From the cell containing the given text, extract its center point as [X, Y] coordinate. 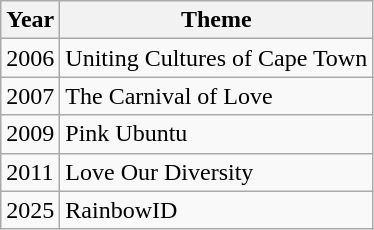
2009 [30, 134]
Year [30, 20]
The Carnival of Love [216, 96]
2011 [30, 172]
Uniting Cultures of Cape Town [216, 58]
Theme [216, 20]
Pink Ubuntu [216, 134]
2007 [30, 96]
RainbowID [216, 210]
Love Our Diversity [216, 172]
2025 [30, 210]
2006 [30, 58]
